Return the [X, Y] coordinate for the center point of the cell that contains the specified text.  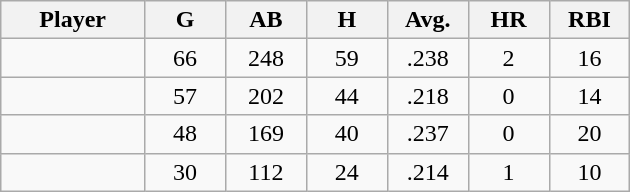
66 [186, 58]
40 [346, 134]
20 [590, 134]
HR [508, 20]
169 [266, 134]
30 [186, 172]
44 [346, 96]
16 [590, 58]
Avg. [428, 20]
248 [266, 58]
57 [186, 96]
1 [508, 172]
2 [508, 58]
24 [346, 172]
202 [266, 96]
59 [346, 58]
.214 [428, 172]
48 [186, 134]
Player [73, 20]
.218 [428, 96]
.237 [428, 134]
112 [266, 172]
AB [266, 20]
H [346, 20]
RBI [590, 20]
G [186, 20]
10 [590, 172]
.238 [428, 58]
14 [590, 96]
